Return the [X, Y] coordinate for the center point of the cell that contains the specified text.  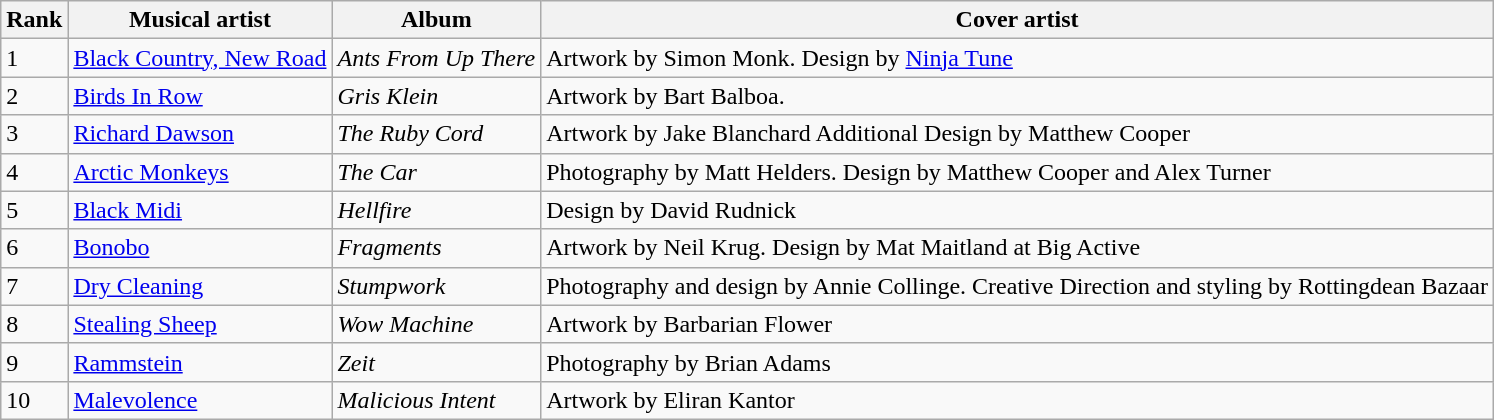
8 [34, 324]
Dry Cleaning [200, 286]
Fragments [436, 248]
Artwork by Barbarian Flower [1018, 324]
1 [34, 58]
Birds In Row [200, 96]
Artwork by Bart Balboa. [1018, 96]
Arctic Monkeys [200, 172]
Hellfire [436, 210]
4 [34, 172]
Ants From Up There [436, 58]
The Ruby Cord [436, 134]
Stumpwork [436, 286]
Rank [34, 20]
The Car [436, 172]
Rammstein [200, 362]
9 [34, 362]
Artwork by Simon Monk. Design by Ninja Tune [1018, 58]
Artwork by Jake Blanchard Additional Design by Matthew Cooper [1018, 134]
7 [34, 286]
5 [34, 210]
Black Midi [200, 210]
Zeit [436, 362]
10 [34, 400]
Malevolence [200, 400]
Black Country, New Road [200, 58]
Album [436, 20]
Artwork by Eliran Kantor [1018, 400]
3 [34, 134]
Photography and design by Annie Collinge. Creative Direction and styling by Rottingdean Bazaar [1018, 286]
Gris Klein [436, 96]
6 [34, 248]
Cover artist [1018, 20]
Richard Dawson [200, 134]
Photography by Matt Helders. Design by Matthew Cooper and Alex Turner [1018, 172]
Photography by Brian Adams [1018, 362]
2 [34, 96]
Artwork by Neil Krug. Design by Mat Maitland at Big Active [1018, 248]
Bonobo [200, 248]
Musical artist [200, 20]
Wow Machine [436, 324]
Stealing Sheep [200, 324]
Design by David Rudnick [1018, 210]
Malicious Intent [436, 400]
